Scan for the cell matching the given text and deliver its (x, y) coordinate at center. 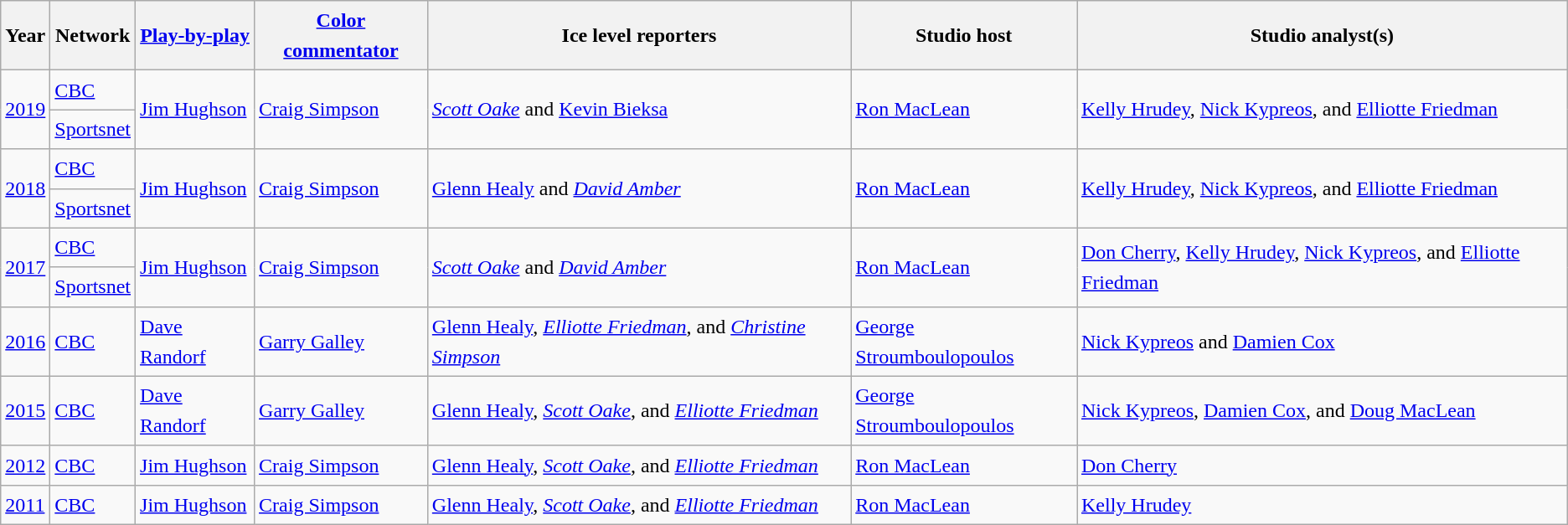
Network (93, 35)
Play-by-play (195, 35)
2018 (25, 188)
Scott Oake and David Amber (638, 267)
Scott Oake and Kevin Bieksa (638, 110)
Nick Kypreos and Damien Cox (1323, 342)
2016 (25, 342)
Studio host (964, 35)
2015 (25, 410)
Nick Kypreos, Damien Cox, and Doug MacLean (1323, 410)
Studio analyst(s) (1323, 35)
Don Cherry, Kelly Hrudey, Nick Kypreos, and Elliotte Friedman (1323, 267)
2017 (25, 267)
Glenn Healy, Elliotte Friedman, and Christine Simpson (638, 342)
Year (25, 35)
Glenn Healy and David Amber (638, 188)
2019 (25, 110)
2011 (25, 504)
Kelly Hrudey (1323, 504)
Ice level reporters (638, 35)
Don Cherry (1323, 466)
Color commentator (342, 35)
2012 (25, 466)
